For the text-containing cell, return its midpoint in [X, Y] coordinate format. 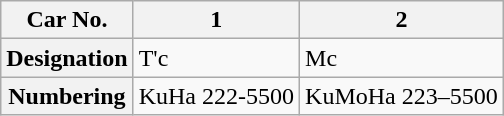
Numbering [67, 96]
KuHa 222-5500 [216, 96]
1 [216, 20]
KuMoHa 223–5500 [402, 96]
2 [402, 20]
Designation [67, 58]
T'c [216, 58]
Mc [402, 58]
Car No. [67, 20]
